Return (x, y) of the center of cell containing provided text 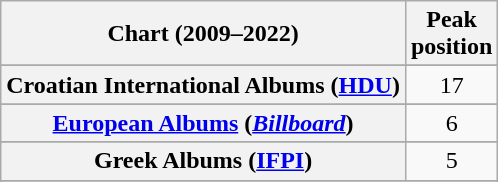
6 (451, 123)
17 (451, 85)
Chart (2009–2022) (204, 34)
Croatian International Albums (HDU) (204, 85)
Greek Albums (IFPI) (204, 161)
Peakposition (451, 34)
European Albums (Billboard) (204, 123)
5 (451, 161)
